For the text-containing cell, return its midpoint in [x, y] coordinate format. 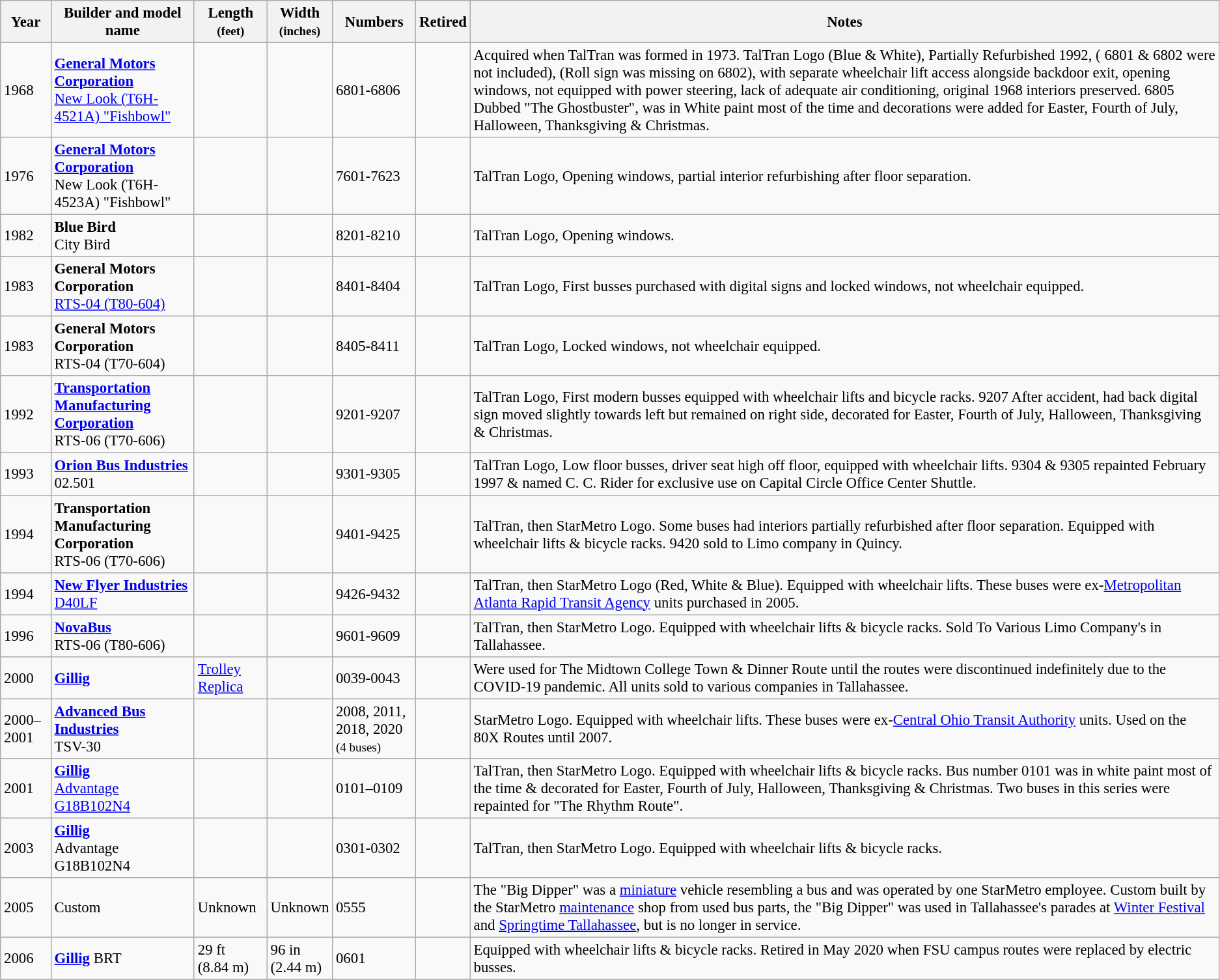
Gillig [122, 677]
TalTran Logo, Locked windows, not wheelchair equipped. [844, 346]
2001 [26, 789]
9601-9609 [374, 636]
General Motors CorporationNew Look (T6H-4521A) "Fishbowl" [122, 91]
8401-8404 [374, 287]
General Motors CorporationNew Look (T6H-4523A) "Fishbowl" [122, 176]
TalTran Logo, Opening windows. [844, 236]
0601 [374, 959]
GilligAdvantage G18B102N4 [122, 789]
Orion Bus Industries02.501 [122, 474]
TalTran, then StarMetro Logo. Equipped with wheelchair lifts & bicycle racks. [844, 848]
2003 [26, 848]
StarMetro Logo. Equipped with wheelchair lifts. These buses were ex-Central Ohio Transit Authority units. Used on the 80X Routes until 2007. [844, 729]
1992 [26, 415]
2005 [26, 908]
2008, 2011, 2018, 2020(4 buses) [374, 729]
6801-6806 [374, 91]
9301-9305 [374, 474]
2000–2001 [26, 729]
Trolley Replica [230, 677]
96 in(2.44 m) [299, 959]
Blue BirdCity Bird [122, 236]
General Motors CorporationRTS-04 (T70-604) [122, 346]
Year [26, 22]
General Motors CorporationRTS-04 (T80-604) [122, 287]
7601-7623 [374, 176]
1968 [26, 91]
8405-8411 [374, 346]
Width(inches) [299, 22]
Equipped with wheelchair lifts & bicycle racks. Retired in May 2020 when FSU campus routes were replaced by electric busses. [844, 959]
9426-9432 [374, 594]
Length(feet) [230, 22]
1993 [26, 474]
Gillig Advantage G18B102N4 [122, 848]
TalTran Logo, First busses purchased with digital signs and locked windows, not wheelchair equipped. [844, 287]
1996 [26, 636]
1976 [26, 176]
NovaBusRTS-06 (T80-606) [122, 636]
29 ft(8.84 m) [230, 959]
0301-0302 [374, 848]
9401-9425 [374, 534]
New Flyer IndustriesD40LF [122, 594]
0039-0043 [374, 677]
1982 [26, 236]
Custom [122, 908]
Advanced Bus IndustriesTSV-30 [122, 729]
TalTran, then StarMetro Logo. Equipped with wheelchair lifts & bicycle racks. Sold To Various Limo Company's in Tallahassee. [844, 636]
Builder and model name [122, 22]
9201-9207 [374, 415]
8201-8210 [374, 236]
2000 [26, 677]
0555 [374, 908]
Retired [443, 22]
Gillig BRT [122, 959]
TalTran Logo, Opening windows, partial interior refurbishing after floor separation. [844, 176]
Numbers [374, 22]
0101–0109 [374, 789]
Notes [844, 22]
2006 [26, 959]
